Capture the cell that displays the provided text and extract its (x, y) central coordinate. 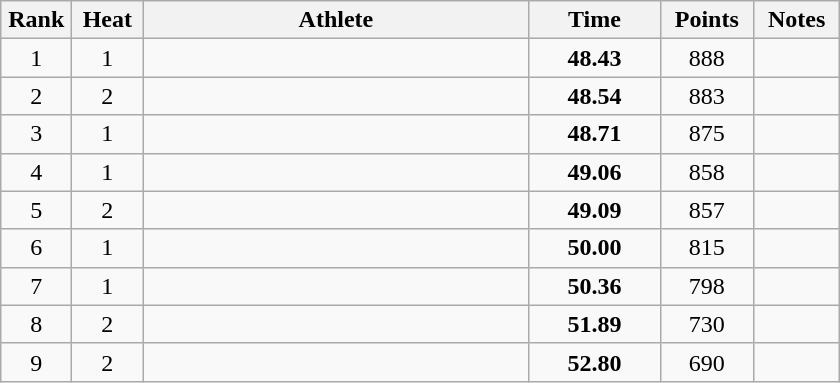
8 (36, 324)
49.06 (594, 172)
857 (707, 210)
Points (707, 20)
50.00 (594, 248)
51.89 (594, 324)
48.71 (594, 134)
815 (707, 248)
875 (707, 134)
9 (36, 362)
883 (707, 96)
730 (707, 324)
Time (594, 20)
858 (707, 172)
798 (707, 286)
4 (36, 172)
6 (36, 248)
888 (707, 58)
48.54 (594, 96)
48.43 (594, 58)
3 (36, 134)
5 (36, 210)
Heat (108, 20)
690 (707, 362)
7 (36, 286)
Rank (36, 20)
Notes (797, 20)
50.36 (594, 286)
Athlete (336, 20)
49.09 (594, 210)
52.80 (594, 362)
